Pinpoint the cell where the given text exists, returning its (x, y) midpoint coordinate. 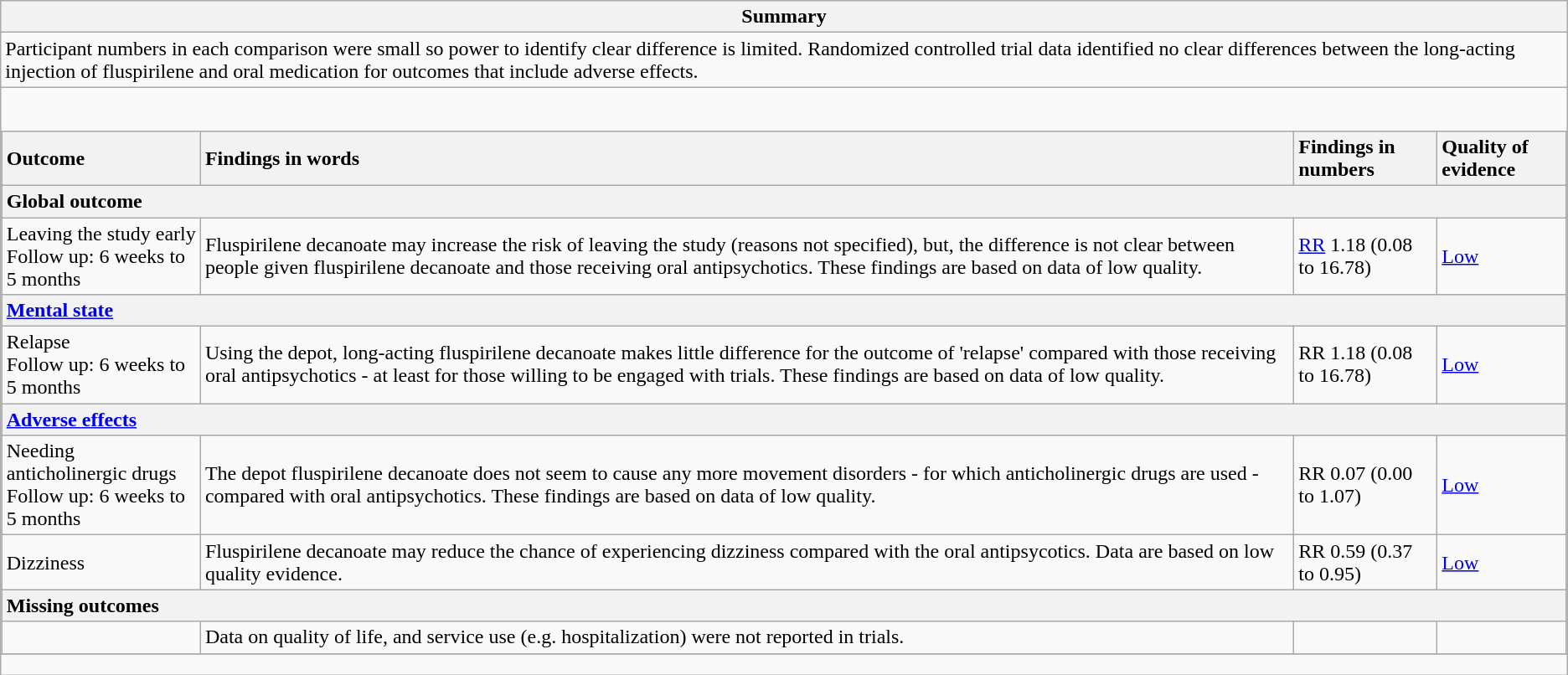
Findings in words (747, 157)
Findings in numbers (1365, 157)
Leaving the study earlyFollow up: 6 weeks to 5 months (101, 256)
Dizziness (101, 563)
Mental state (784, 311)
Summary (784, 17)
Data on quality of life, and service use (e.g. hospitalization) were not reported in trials. (747, 637)
Fluspirilene decanoate may reduce the chance of experiencing dizziness compared with the oral antipsycotics. Data are based on low quality evidence. (747, 563)
Needing anticholinergic drugsFollow up: 6 weeks to 5 months (101, 486)
RelapseFollow up: 6 weeks to 5 months (101, 365)
Missing outcomes (784, 605)
Adverse effects (784, 420)
Global outcome (784, 201)
Outcome (101, 157)
RR 0.59 (0.37 to 0.95) (1365, 563)
RR 0.07 (0.00 to 1.07) (1365, 486)
Quality of evidence (1502, 157)
